Identify which cell holds the provided text, then report its [X, Y] central coordinate. 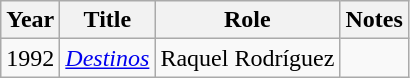
1992 [30, 58]
Year [30, 20]
Role [248, 20]
Raquel Rodríguez [248, 58]
Notes [374, 20]
Title [108, 20]
Destinos [108, 58]
